Pinpoint the cell where the given text exists, returning its (X, Y) midpoint coordinate. 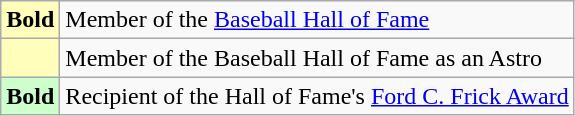
Member of the Baseball Hall of Fame (317, 20)
Recipient of the Hall of Fame's Ford C. Frick Award (317, 96)
Member of the Baseball Hall of Fame as an Astro (317, 58)
